Provide the [x, y] coordinate of the cell's center where the given text is located.  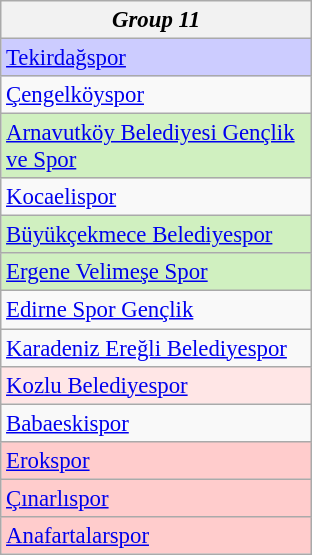
Group 11 [156, 20]
Karadeniz Ereğli Belediyespor [156, 348]
Kocaelispor [156, 197]
Ergene Velimeşe Spor [156, 273]
Tekirdağspor [156, 58]
Arnavutköy Belediyesi Gençlik ve Spor [156, 146]
Erokspor [156, 460]
Anafartalarspor [156, 536]
Çınarlıspor [156, 498]
Kozlu Belediyespor [156, 385]
Edirne Spor Gençlik [156, 310]
Babaeskispor [156, 423]
Büyükçekmece Belediyespor [156, 235]
Çengelköyspor [156, 95]
